Determine the (x, y) coordinate at the center of the cell enclosing the given text.  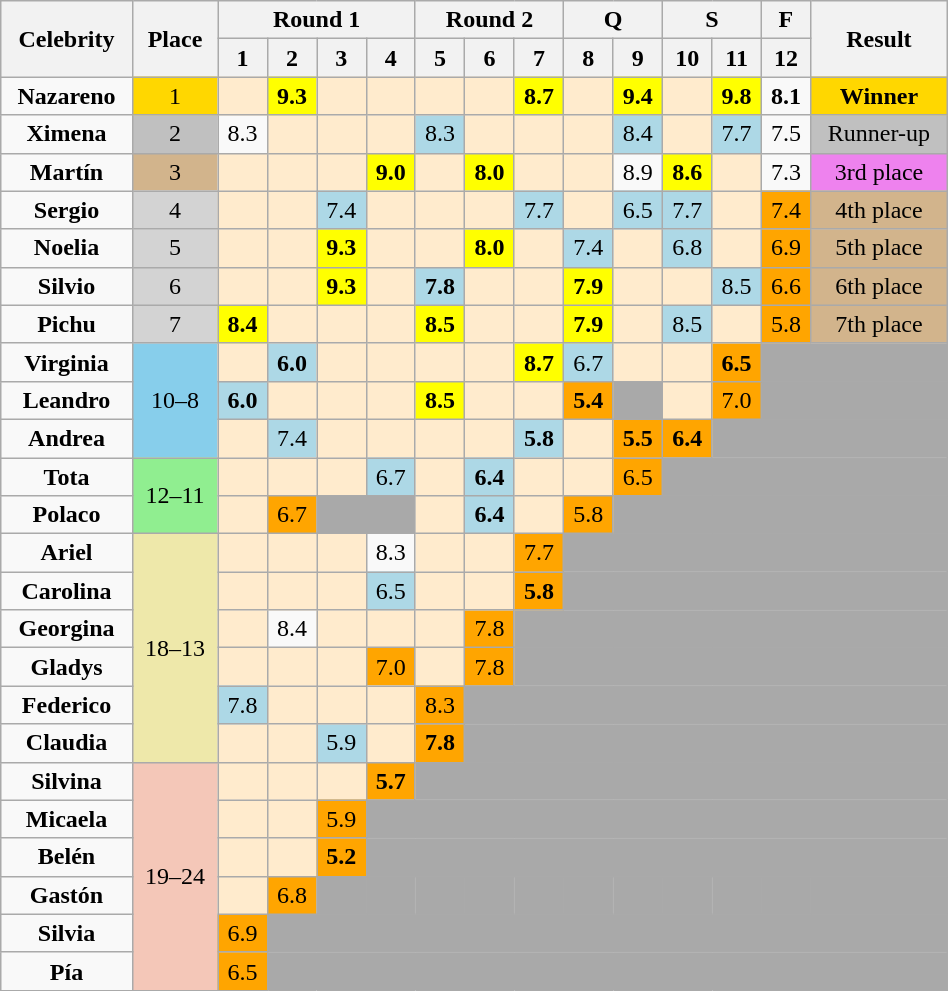
3rd place (880, 172)
Sergio (67, 210)
Gladys (67, 667)
Silvina (67, 781)
6.6 (786, 286)
5.2 (342, 857)
7th place (880, 324)
Andrea (67, 438)
Belén (67, 857)
Runner-up (880, 134)
8.1 (786, 96)
18–13 (175, 648)
8 (588, 58)
Round 1 (317, 20)
Claudia (67, 743)
Virginia (67, 362)
Martín (67, 172)
Ximena (67, 134)
4th place (880, 210)
10–8 (175, 400)
Gastón (67, 895)
12–11 (175, 496)
7.5 (786, 134)
Q (614, 20)
Result (880, 39)
Silvio (67, 286)
Micaela (67, 819)
6th place (880, 286)
Federico (67, 705)
Pía (67, 971)
10 (686, 58)
8.6 (686, 172)
9.0 (390, 172)
Winner (880, 96)
12 (786, 58)
Silvia (67, 933)
Round 2 (489, 20)
5.7 (390, 781)
19–24 (175, 876)
F (786, 20)
Place (175, 39)
9.8 (736, 96)
Ariel (67, 553)
Celebrity (67, 39)
S (712, 20)
Tota (67, 477)
9 (638, 58)
Georgina (67, 629)
Noelia (67, 248)
Nazareno (67, 96)
8.9 (638, 172)
Leandro (67, 400)
11 (736, 58)
5.5 (638, 438)
7.3 (786, 172)
Polaco (67, 515)
5th place (880, 248)
5.4 (588, 400)
Pichu (67, 324)
9.4 (638, 96)
Carolina (67, 591)
